For the text-containing cell, return its midpoint in [X, Y] coordinate format. 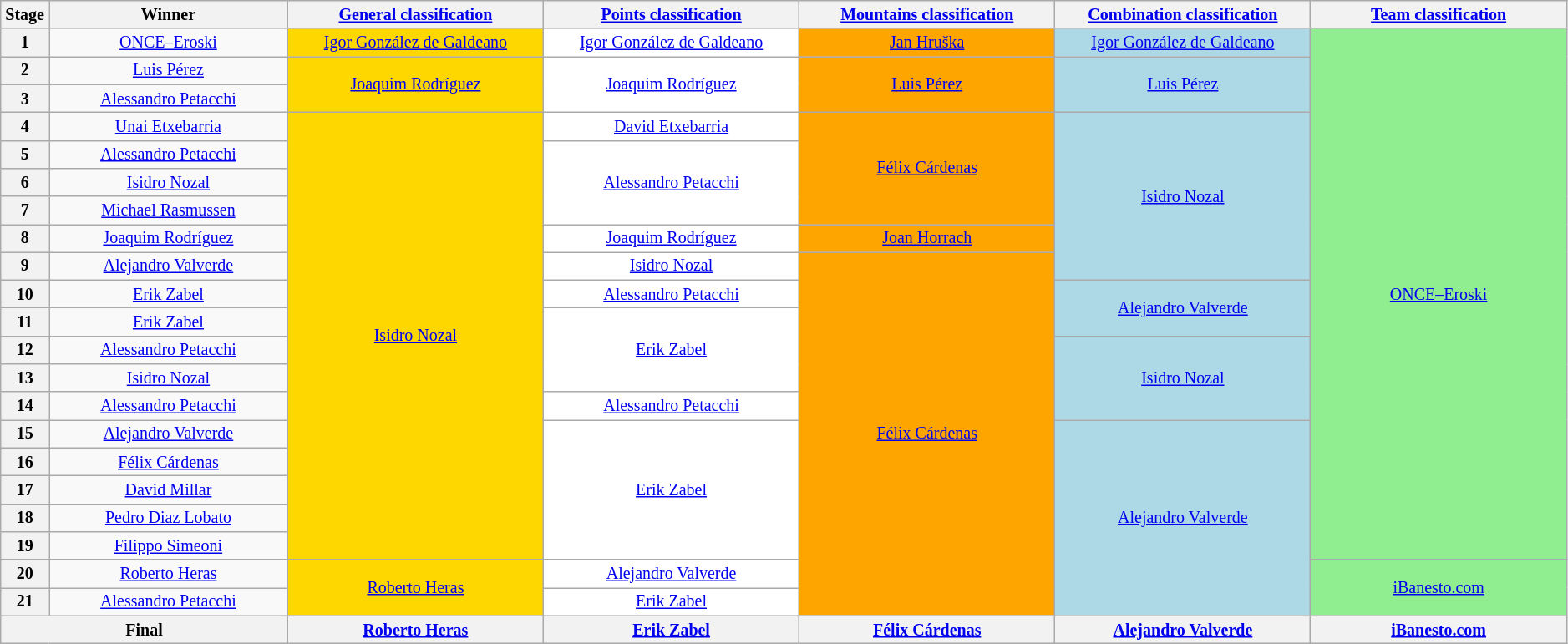
Stage [25, 15]
17 [25, 489]
2 [25, 70]
Michael Rasmussen [169, 210]
Jan Hruška [927, 43]
8 [25, 239]
14 [25, 406]
5 [25, 154]
General classification [415, 15]
Points classification [671, 15]
10 [25, 294]
6 [25, 182]
Final [145, 630]
Joan Horrach [927, 239]
Winner [169, 15]
3 [25, 99]
Unai Etxebarria [169, 127]
7 [25, 210]
21 [25, 601]
13 [25, 378]
9 [25, 266]
20 [25, 573]
Mountains classification [927, 15]
David Millar [169, 489]
19 [25, 546]
12 [25, 351]
David Etxebarria [671, 127]
Pedro Diaz Lobato [169, 518]
4 [25, 127]
Filippo Simeoni [169, 546]
Team classification [1439, 15]
11 [25, 322]
16 [25, 463]
18 [25, 518]
15 [25, 434]
Combination classification [1183, 15]
1 [25, 43]
